Find where the given text appears and provide that cell's center as [x, y] coordinate. 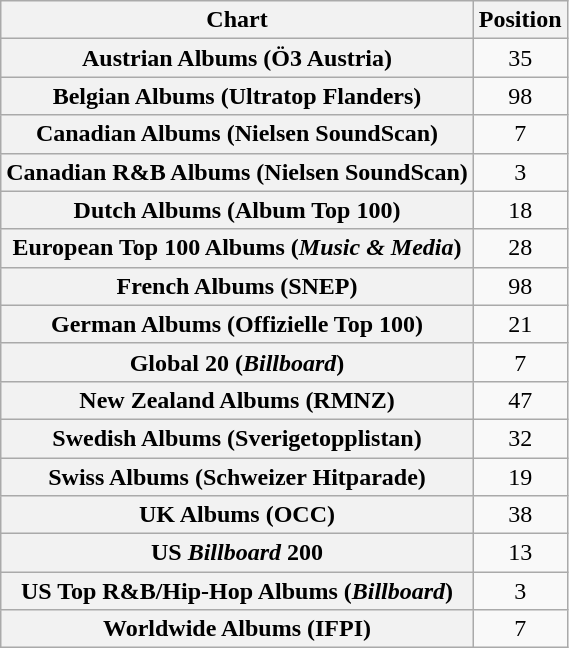
French Albums (SNEP) [238, 286]
19 [520, 477]
18 [520, 210]
28 [520, 248]
Chart [238, 20]
32 [520, 438]
Swedish Albums (Sverigetopplistan) [238, 438]
US Billboard 200 [238, 553]
Belgian Albums (Ultratop Flanders) [238, 96]
European Top 100 Albums (Music & Media) [238, 248]
Austrian Albums (Ö3 Austria) [238, 58]
UK Albums (OCC) [238, 515]
Canadian Albums (Nielsen SoundScan) [238, 134]
47 [520, 400]
35 [520, 58]
13 [520, 553]
Canadian R&B Albums (Nielsen SoundScan) [238, 172]
New Zealand Albums (RMNZ) [238, 400]
Global 20 (Billboard) [238, 362]
US Top R&B/Hip-Hop Albums (Billboard) [238, 591]
38 [520, 515]
Position [520, 20]
Swiss Albums (Schweizer Hitparade) [238, 477]
21 [520, 324]
German Albums (Offizielle Top 100) [238, 324]
Dutch Albums (Album Top 100) [238, 210]
Worldwide Albums (IFPI) [238, 629]
